Detect which cell encompasses the target text, then output its [X, Y] center coordinate. 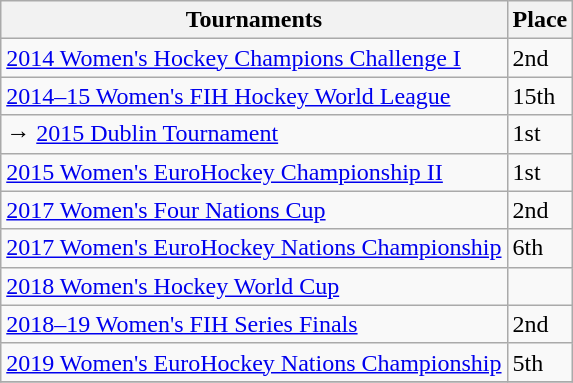
2014 Women's Hockey Champions Challenge I [254, 58]
2017 Women's Four Nations Cup [254, 210]
2019 Women's EuroHockey Nations Championship [254, 362]
2017 Women's EuroHockey Nations Championship [254, 248]
2015 Women's EuroHockey Championship II [254, 172]
2018 Women's Hockey World Cup [254, 286]
→ 2015 Dublin Tournament [254, 134]
Place [540, 20]
2014–15 Women's FIH Hockey World League [254, 96]
6th [540, 248]
Tournaments [254, 20]
2018–19 Women's FIH Series Finals [254, 324]
5th [540, 362]
15th [540, 96]
